Detect which cell encompasses the target text, then output its (x, y) center coordinate. 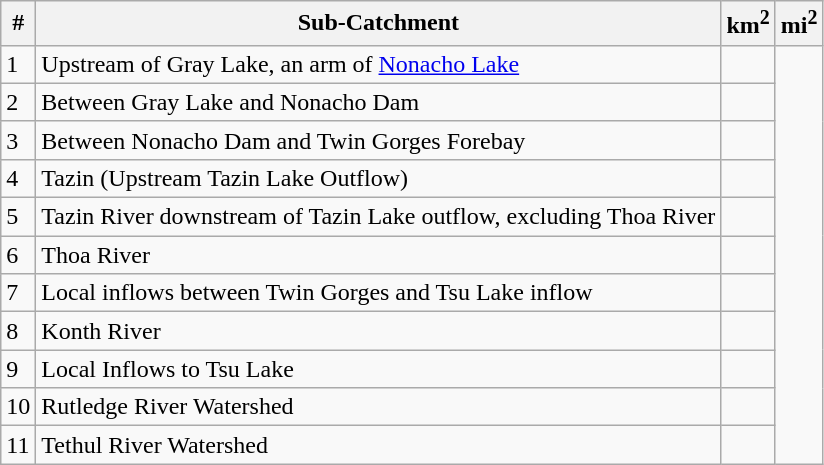
5 (18, 217)
Between Gray Lake and Nonacho Dam (378, 102)
mi2 (799, 24)
km2 (748, 24)
Rutledge River Watershed (378, 407)
7 (18, 293)
6 (18, 255)
# (18, 24)
Local inflows between Twin Gorges and Tsu Lake inflow (378, 293)
Tazin River downstream of Tazin Lake outflow, excluding Thoa River (378, 217)
4 (18, 178)
Local Inflows to Tsu Lake (378, 369)
Thoa River (378, 255)
11 (18, 445)
Sub-Catchment (378, 24)
3 (18, 140)
Konth River (378, 331)
Tazin (Upstream Tazin Lake Outflow) (378, 178)
Upstream of Gray Lake, an arm of Nonacho Lake (378, 64)
8 (18, 331)
Tethul River Watershed (378, 445)
10 (18, 407)
2 (18, 102)
9 (18, 369)
1 (18, 64)
Between Nonacho Dam and Twin Gorges Forebay (378, 140)
